Pinpoint the cell where the given text exists, returning its (X, Y) midpoint coordinate. 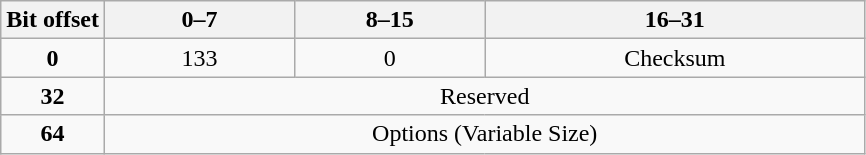
0–7 (199, 20)
Options (Variable Size) (484, 134)
32 (53, 96)
64 (53, 134)
133 (199, 58)
Reserved (484, 96)
16–31 (675, 20)
8–15 (390, 20)
Bit offset (53, 20)
Checksum (675, 58)
